Return [x, y] of the center of cell containing provided text 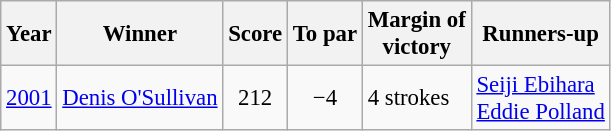
2001 [29, 98]
Margin ofvictory [416, 34]
−4 [324, 98]
212 [256, 98]
Year [29, 34]
Denis O'Sullivan [140, 98]
Seiji Ebihara Eddie Polland [540, 98]
Winner [140, 34]
Runners-up [540, 34]
4 strokes [416, 98]
To par [324, 34]
Score [256, 34]
